Output the (x, y) coordinate of the center of the cell containing the given text.  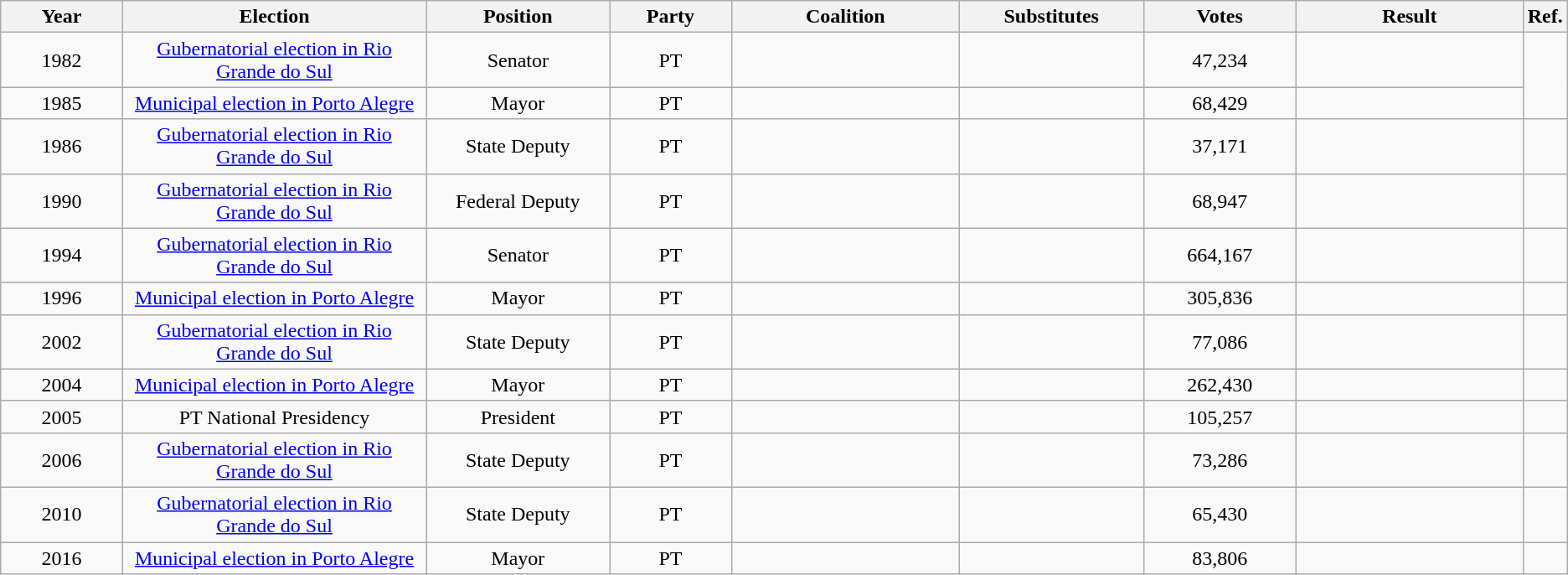
President (518, 417)
2002 (62, 342)
2005 (62, 417)
83,806 (1220, 557)
105,257 (1220, 417)
1996 (62, 298)
2016 (62, 557)
37,171 (1220, 146)
1990 (62, 201)
305,836 (1220, 298)
47,234 (1220, 60)
2004 (62, 385)
Position (518, 17)
2010 (62, 515)
Federal Deputy (518, 201)
1994 (62, 255)
Ref. (1545, 17)
Votes (1220, 17)
Party (671, 17)
PT National Presidency (275, 417)
Substitutes (1051, 17)
73,286 (1220, 459)
77,086 (1220, 342)
68,947 (1220, 201)
664,167 (1220, 255)
2006 (62, 459)
1985 (62, 103)
1986 (62, 146)
65,430 (1220, 515)
Coalition (845, 17)
Result (1409, 17)
Election (275, 17)
68,429 (1220, 103)
262,430 (1220, 385)
1982 (62, 60)
Year (62, 17)
